Determine the [X, Y] coordinate at the center of the cell enclosing the given text.  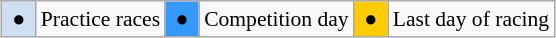
Practice races [100, 19]
Last day of racing [472, 19]
Competition day [276, 19]
